Locate the cell with the specified text and output its [X, Y] center coordinate. 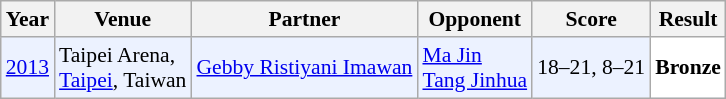
2013 [28, 68]
Gebby Ristiyani Imawan [304, 68]
Ma Jin Tang Jinhua [474, 68]
Partner [304, 19]
Opponent [474, 19]
Year [28, 19]
Score [591, 19]
Bronze [688, 68]
Taipei Arena, Taipei, Taiwan [122, 68]
Venue [122, 19]
18–21, 8–21 [591, 68]
Result [688, 19]
